Scan for the cell matching the given text and deliver its [X, Y] coordinate at center. 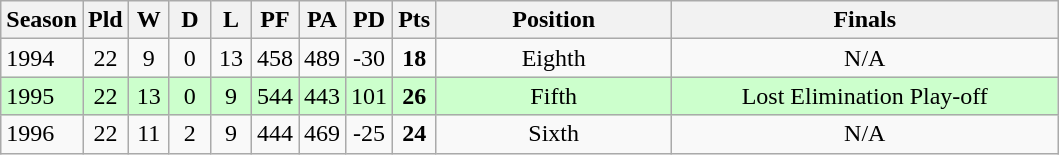
Sixth [554, 134]
Eighth [554, 58]
24 [414, 134]
11 [148, 134]
1994 [42, 58]
-25 [370, 134]
26 [414, 96]
PA [322, 20]
Pld [105, 20]
Finals [865, 20]
1996 [42, 134]
2 [190, 134]
469 [322, 134]
18 [414, 58]
Lost Elimination Play-off [865, 96]
-30 [370, 58]
1995 [42, 96]
489 [322, 58]
L [230, 20]
Season [42, 20]
458 [274, 58]
D [190, 20]
Fifth [554, 96]
443 [322, 96]
444 [274, 134]
PF [274, 20]
W [148, 20]
544 [274, 96]
101 [370, 96]
Pts [414, 20]
Position [554, 20]
PD [370, 20]
